Capture the cell that displays the provided text and extract its [x, y] central coordinate. 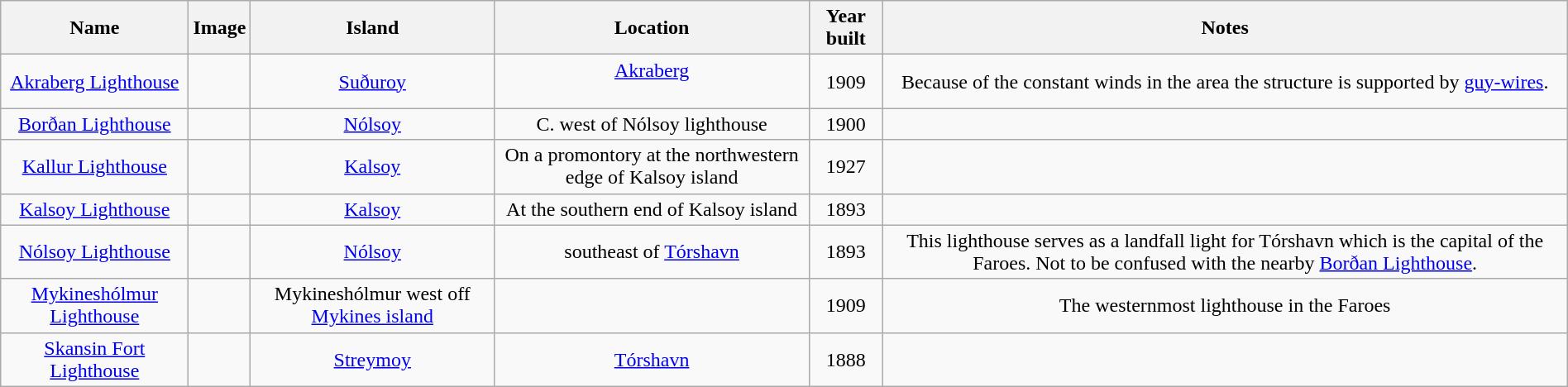
1900 [847, 124]
At the southern end of Kalsoy island [652, 209]
C. west of Nólsoy lighthouse [652, 124]
Nólsoy Lighthouse [94, 251]
The westernmost lighthouse in the Faroes [1225, 306]
Akraberg [652, 81]
1888 [847, 359]
Borðan Lighthouse [94, 124]
Because of the constant winds in the area the structure is supported by guy-wires. [1225, 81]
1927 [847, 167]
Streymoy [372, 359]
Tórshavn [652, 359]
Location [652, 28]
Year built [847, 28]
Island [372, 28]
Kallur Lighthouse [94, 167]
Kalsoy Lighthouse [94, 209]
Name [94, 28]
Mykineshólmur west off Mykines island [372, 306]
On a promontory at the northwestern edge of Kalsoy island [652, 167]
Notes [1225, 28]
This lighthouse serves as a landfall light for Tórshavn which is the capital of the Faroes. Not to be confused with the nearby Borðan Lighthouse. [1225, 251]
Mykineshólmur Lighthouse [94, 306]
Suðuroy [372, 81]
Akraberg Lighthouse [94, 81]
Skansin Fort Lighthouse [94, 359]
southeast of Tórshavn [652, 251]
Image [220, 28]
